For the text-containing cell, return its midpoint in [X, Y] coordinate format. 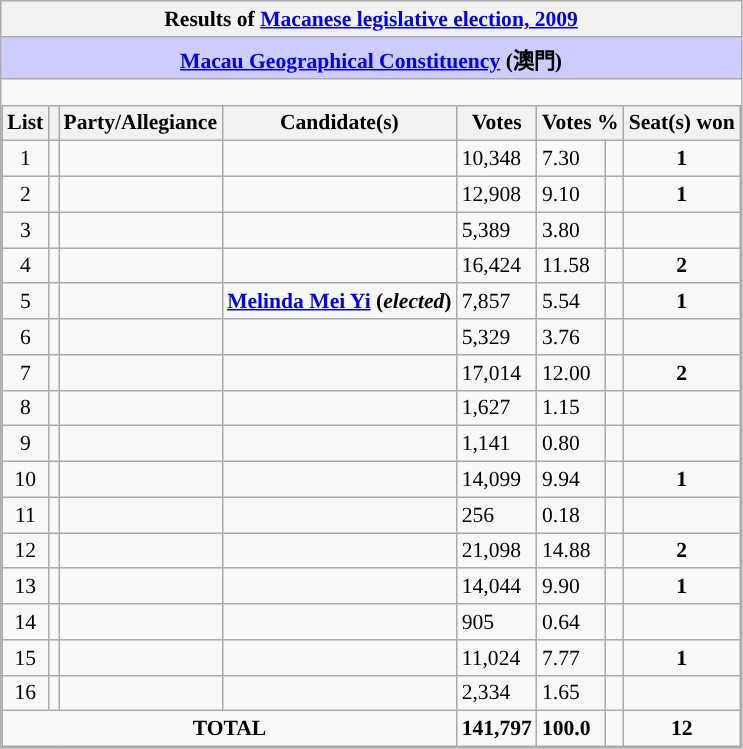
14.88 [572, 551]
8 [25, 408]
5,389 [497, 230]
Seat(s) won [682, 123]
5.54 [572, 302]
3 [25, 230]
List [25, 123]
10,348 [497, 159]
14 [25, 622]
Votes % [580, 123]
9.10 [572, 195]
Macau Geographical Constituency (澳門) [372, 58]
4 [25, 266]
5,329 [497, 337]
6 [25, 337]
Candidate(s) [340, 123]
7.77 [572, 658]
5 [25, 302]
10 [25, 480]
9.94 [572, 480]
3.80 [572, 230]
14,099 [497, 480]
3.76 [572, 337]
7.30 [572, 159]
12,908 [497, 195]
13 [25, 587]
TOTAL [229, 729]
0.80 [572, 444]
11,024 [497, 658]
16 [25, 693]
21,098 [497, 551]
2,334 [497, 693]
905 [497, 622]
11.58 [572, 266]
Results of Macanese legislative election, 2009 [372, 19]
Party/Allegiance [140, 123]
0.64 [572, 622]
15 [25, 658]
100.0 [572, 729]
1,141 [497, 444]
17,014 [497, 373]
7 [25, 373]
1.65 [572, 693]
16,424 [497, 266]
0.18 [572, 515]
1,627 [497, 408]
1.15 [572, 408]
Melinda Mei Yi (elected) [340, 302]
Votes [497, 123]
7,857 [497, 302]
141,797 [497, 729]
12.00 [572, 373]
256 [497, 515]
11 [25, 515]
9 [25, 444]
14,044 [497, 587]
9.90 [572, 587]
